Provide the [x, y] coordinate of the cell's center where the given text is located.  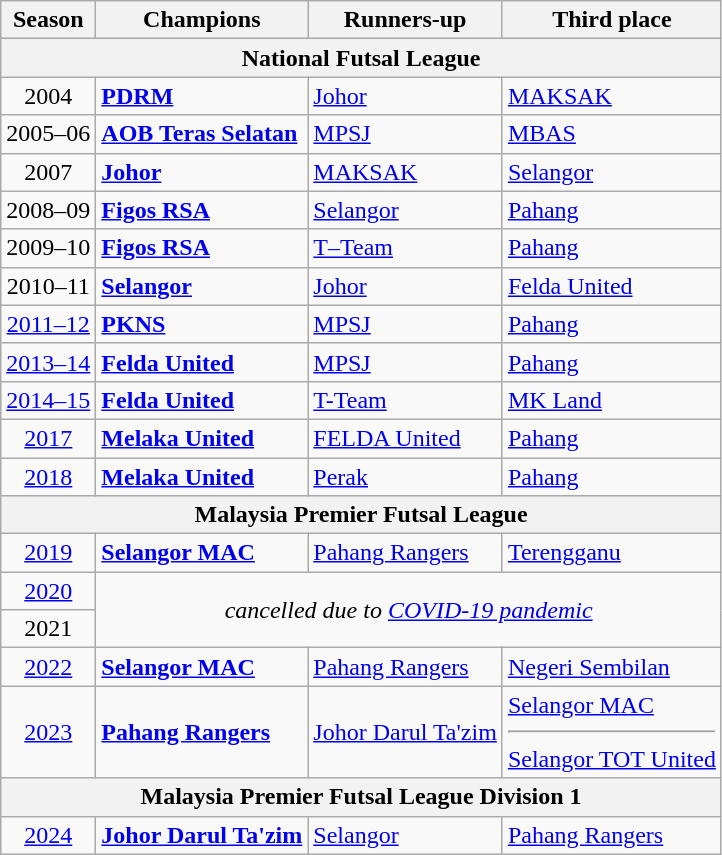
2007 [48, 172]
2023 [48, 732]
Negeri Sembilan [612, 667]
2018 [48, 477]
AOB Teras Selatan [202, 134]
2010–11 [48, 286]
2009–10 [48, 248]
Season [48, 20]
MBAS [612, 134]
Perak [406, 477]
2008–09 [48, 210]
2019 [48, 553]
2022 [48, 667]
2014–15 [48, 400]
Terengganu [612, 553]
2020 [48, 591]
cancelled due to COVID-19 pandemic [409, 610]
National Futsal League [362, 58]
Selangor MAC Selangor TOT United [612, 732]
2017 [48, 438]
Champions [202, 20]
2005–06 [48, 134]
MK Land [612, 400]
PKNS [202, 324]
2021 [48, 629]
Third place [612, 20]
FELDA United [406, 438]
Malaysia Premier Futsal League [362, 515]
2011–12 [48, 324]
2013–14 [48, 362]
PDRM [202, 96]
Malaysia Premier Futsal League Division 1 [362, 797]
2024 [48, 835]
T-Team [406, 400]
2004 [48, 96]
T–Team [406, 248]
Runners-up [406, 20]
